Scan for the cell matching the given text and deliver its [X, Y] coordinate at center. 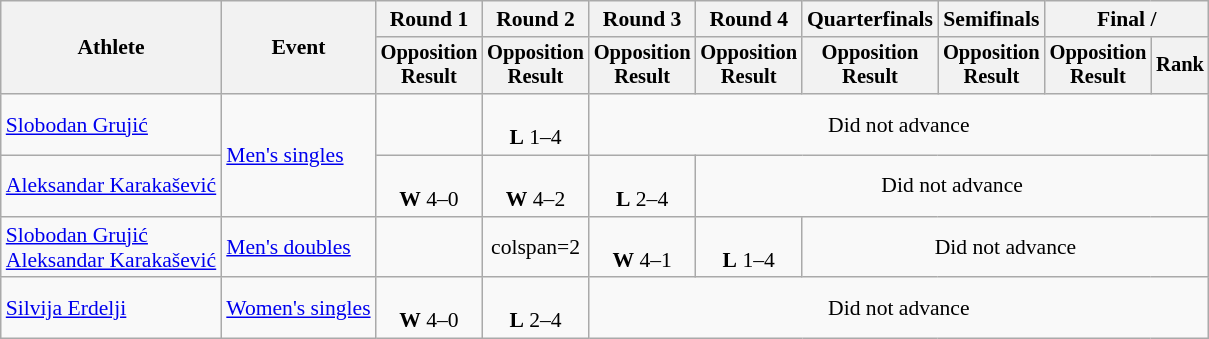
Men's doubles [298, 248]
colspan=2 [536, 248]
Semifinals [992, 19]
Slobodan Grujić [111, 124]
Round 3 [642, 19]
Final / [1127, 19]
Rank [1180, 66]
Aleksandar Karakašević [111, 186]
W 4–2 [536, 186]
Slobodan GrujićAleksandar Karakašević [111, 248]
Quarterfinals [870, 19]
Women's singles [298, 308]
W 4–1 [642, 248]
Event [298, 48]
Silvija Erdelji [111, 308]
Round 1 [430, 19]
Round 2 [536, 19]
Round 4 [748, 19]
Athlete [111, 48]
Men's singles [298, 155]
